From the cell containing the given text, extract its center point as [x, y] coordinate. 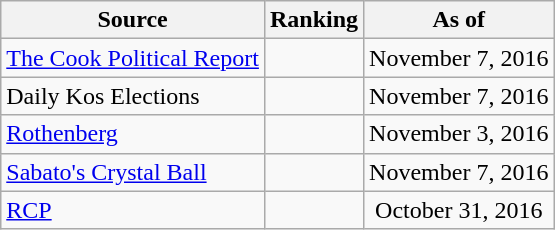
The Cook Political Report [133, 58]
November 3, 2016 [459, 134]
Daily Kos Elections [133, 96]
RCP [133, 210]
Source [133, 20]
Sabato's Crystal Ball [133, 172]
Rothenberg [133, 134]
As of [459, 20]
October 31, 2016 [459, 210]
Ranking [314, 20]
